Output the (X, Y) coordinate of the center of the cell containing the given text.  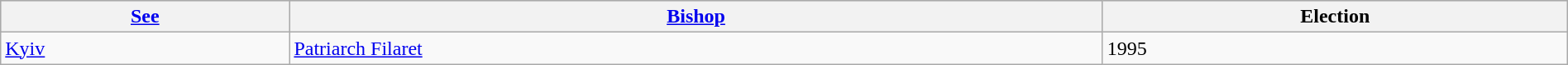
1995 (1335, 48)
Kyiv (146, 48)
Patriarch Filaret (696, 48)
Election (1335, 17)
See (146, 17)
Bishop (696, 17)
